Detect which cell encompasses the target text, then output its [x, y] center coordinate. 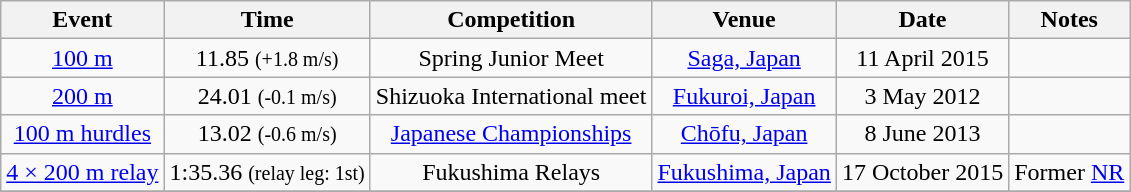
100 m hurdles [82, 134]
17 October 2015 [922, 172]
Fukuroi, Japan [744, 96]
3 May 2012 [922, 96]
Japanese Championships [511, 134]
Event [82, 20]
Shizuoka International meet [511, 96]
24.01 (-0.1 m/s) [267, 96]
Spring Junior Meet [511, 58]
Venue [744, 20]
Former NR [1070, 172]
Competition [511, 20]
Time [267, 20]
11.85 (+1.8 m/s) [267, 58]
Date [922, 20]
8 June 2013 [922, 134]
200 m [82, 96]
Notes [1070, 20]
11 April 2015 [922, 58]
Chōfu, Japan [744, 134]
1:35.36 (relay leg: 1st) [267, 172]
13.02 (-0.6 m/s) [267, 134]
100 m [82, 58]
Saga, Japan [744, 58]
4 × 200 m relay [82, 172]
Fukushima Relays [511, 172]
Fukushima, Japan [744, 172]
